Determine the (X, Y) coordinate at the center of the cell enclosing the given text.  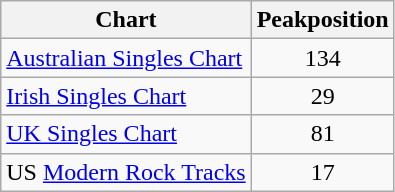
17 (322, 172)
UK Singles Chart (126, 134)
29 (322, 96)
Chart (126, 20)
Australian Singles Chart (126, 58)
81 (322, 134)
Irish Singles Chart (126, 96)
134 (322, 58)
US Modern Rock Tracks (126, 172)
Peakposition (322, 20)
